Find where the given text appears and provide that cell's center as [X, Y] coordinate. 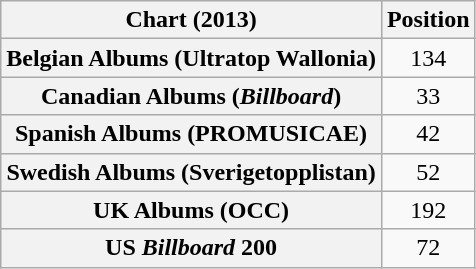
134 [428, 58]
33 [428, 96]
Chart (2013) [192, 20]
US Billboard 200 [192, 248]
52 [428, 172]
UK Albums (OCC) [192, 210]
Canadian Albums (Billboard) [192, 96]
42 [428, 134]
Spanish Albums (PROMUSICAE) [192, 134]
72 [428, 248]
192 [428, 210]
Swedish Albums (Sverigetopplistan) [192, 172]
Position [428, 20]
Belgian Albums (Ultratop Wallonia) [192, 58]
